Return [x, y] of the center of cell containing provided text 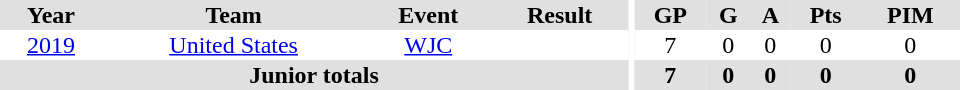
Year [51, 15]
2019 [51, 45]
GP [670, 15]
Event [428, 15]
PIM [910, 15]
A [770, 15]
G [728, 15]
United States [234, 45]
Pts [826, 15]
Team [234, 15]
Result [560, 15]
WJC [428, 45]
Junior totals [314, 75]
